Return (X, Y) of the center of cell containing provided text 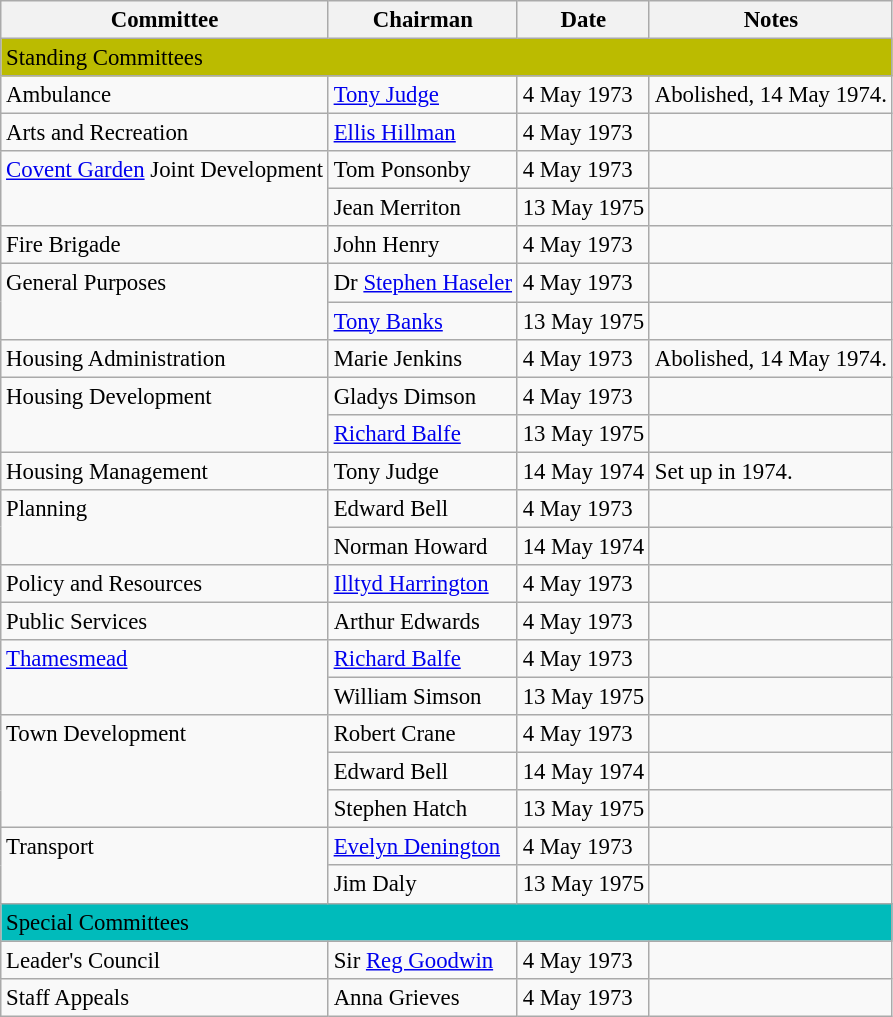
Special Committees (447, 922)
Chairman (422, 20)
Housing Development (165, 414)
Dr Stephen Haseler (422, 283)
Marie Jenkins (422, 358)
Arthur Edwards (422, 621)
Arts and Recreation (165, 133)
Planning (165, 528)
Staff Appeals (165, 997)
Thamesmead (165, 678)
William Simson (422, 697)
Housing Management (165, 471)
Stephen Hatch (422, 809)
Committee (165, 20)
Illtyd Harrington (422, 584)
Town Development (165, 772)
Standing Committees (447, 58)
Robert Crane (422, 734)
Tony Banks (422, 321)
Evelyn Denington (422, 847)
Sir Reg Goodwin (422, 960)
Transport (165, 866)
Set up in 1974. (770, 471)
Fire Brigade (165, 245)
Norman Howard (422, 546)
Leader's Council (165, 960)
John Henry (422, 245)
Ellis Hillman (422, 133)
Tom Ponsonby (422, 170)
Gladys Dimson (422, 396)
Covent Garden Joint Development (165, 188)
Public Services (165, 621)
Ambulance (165, 95)
Notes (770, 20)
Housing Administration (165, 358)
Jim Daly (422, 885)
Date (583, 20)
Jean Merriton (422, 208)
General Purposes (165, 302)
Anna Grieves (422, 997)
Policy and Resources (165, 584)
